Capture the cell that displays the provided text and extract its [x, y] central coordinate. 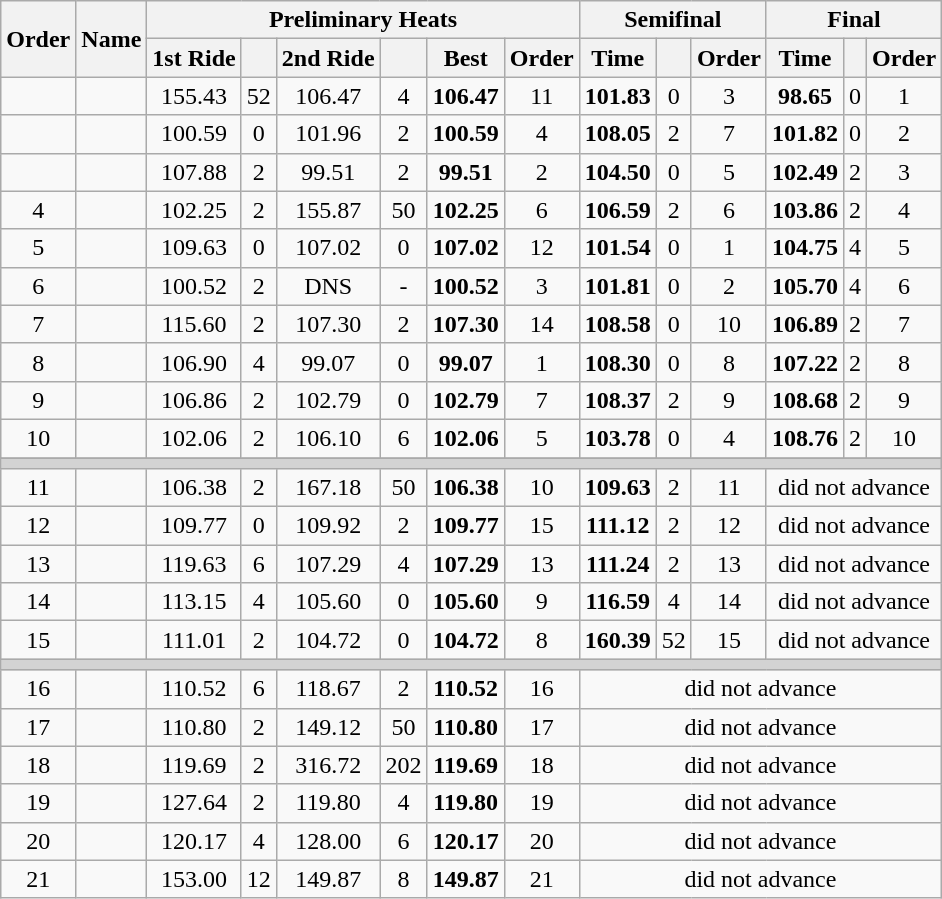
108.05 [618, 134]
101.82 [804, 134]
107.88 [194, 172]
108.58 [618, 324]
105.70 [804, 286]
106.10 [328, 438]
111.24 [618, 564]
116.59 [618, 602]
104.50 [618, 172]
107.22 [804, 362]
118.67 [328, 689]
113.15 [194, 602]
- [404, 286]
Semifinal [672, 20]
167.18 [328, 488]
155.43 [194, 96]
DNS [328, 286]
111.12 [618, 526]
202 [404, 765]
119.63 [194, 564]
149.12 [328, 727]
Preliminary Heats [363, 20]
128.00 [328, 841]
101.81 [618, 286]
106.90 [194, 362]
106.86 [194, 400]
160.39 [618, 640]
115.60 [194, 324]
103.86 [804, 210]
1st Ride [194, 58]
104.75 [804, 248]
155.87 [328, 210]
106.59 [618, 210]
Final [854, 20]
108.37 [618, 400]
98.65 [804, 96]
102.49 [804, 172]
111.01 [194, 640]
153.00 [194, 879]
Name [112, 39]
103.78 [618, 438]
Best [466, 58]
108.30 [618, 362]
106.89 [804, 324]
108.76 [804, 438]
101.96 [328, 134]
108.68 [804, 400]
101.54 [618, 248]
316.72 [328, 765]
127.64 [194, 803]
2nd Ride [328, 58]
109.92 [328, 526]
101.83 [618, 96]
